For the text-containing cell, return its midpoint in [x, y] coordinate format. 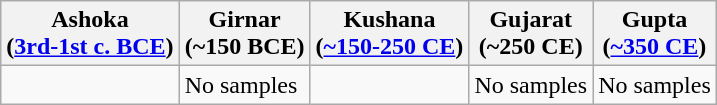
Girnar(~150 BCE) [244, 34]
Ashoka(3rd-1st c. BCE) [90, 34]
Kushana(~150-250 CE) [390, 34]
Gujarat(~250 CE) [531, 34]
Gupta(~350 CE) [655, 34]
